Extract the (X, Y) coordinate from the center of the cell holding the provided text.  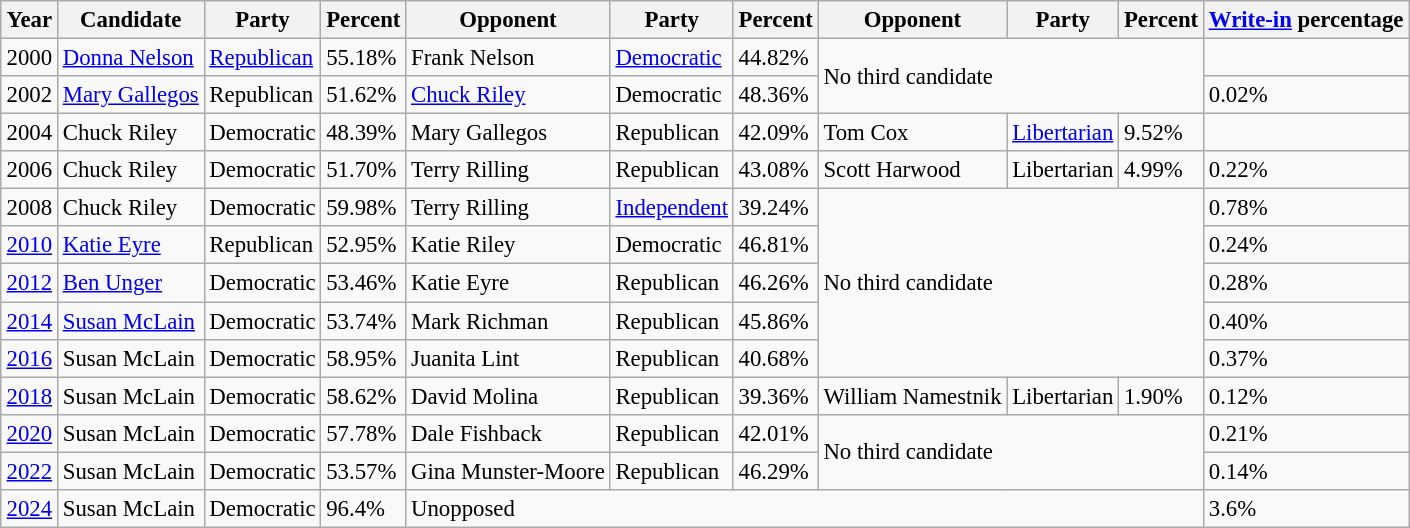
40.68% (776, 358)
42.01% (776, 433)
Katie Riley (508, 245)
2018 (29, 396)
0.12% (1306, 396)
0.28% (1306, 283)
3.6% (1306, 508)
Ben Unger (130, 283)
2008 (29, 208)
2012 (29, 283)
46.81% (776, 245)
46.26% (776, 283)
Independent (672, 208)
52.95% (364, 245)
2004 (29, 133)
2016 (29, 358)
53.46% (364, 283)
Candidate (130, 20)
51.62% (364, 95)
39.24% (776, 208)
4.99% (1162, 170)
9.52% (1162, 133)
William Namestnik (912, 396)
Year (29, 20)
2024 (29, 508)
48.39% (364, 133)
44.82% (776, 57)
53.74% (364, 321)
2020 (29, 433)
2014 (29, 321)
0.24% (1306, 245)
43.08% (776, 170)
59.98% (364, 208)
45.86% (776, 321)
39.36% (776, 396)
Tom Cox (912, 133)
53.57% (364, 471)
2000 (29, 57)
Scott Harwood (912, 170)
2006 (29, 170)
0.14% (1306, 471)
0.40% (1306, 321)
Unopposed (805, 508)
Juanita Lint (508, 358)
Gina Munster-Moore (508, 471)
Donna Nelson (130, 57)
42.09% (776, 133)
0.21% (1306, 433)
Dale Fishback (508, 433)
0.37% (1306, 358)
58.62% (364, 396)
58.95% (364, 358)
1.90% (1162, 396)
Mark Richman (508, 321)
2022 (29, 471)
Frank Nelson (508, 57)
0.02% (1306, 95)
0.22% (1306, 170)
46.29% (776, 471)
51.70% (364, 170)
55.18% (364, 57)
2010 (29, 245)
Write-in percentage (1306, 20)
48.36% (776, 95)
57.78% (364, 433)
96.4% (364, 508)
2002 (29, 95)
0.78% (1306, 208)
David Molina (508, 396)
